From the cell containing the given text, extract its center point as [x, y] coordinate. 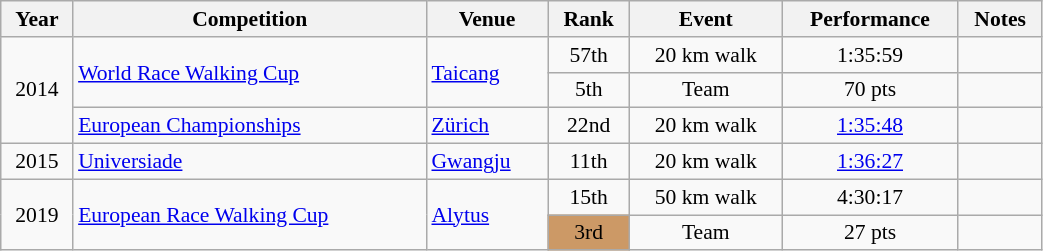
Taicang [486, 72]
Notes [1000, 19]
Year [37, 19]
European Race Walking Cup [250, 214]
World Race Walking Cup [250, 72]
2014 [37, 90]
50 km walk [706, 197]
70 pts [870, 90]
2019 [37, 214]
1:35:48 [870, 126]
5th [589, 90]
Competition [250, 19]
Rank [589, 19]
Alytus [486, 214]
22nd [589, 126]
1:35:59 [870, 55]
European Championships [250, 126]
Venue [486, 19]
15th [589, 197]
Universiade [250, 162]
4:30:17 [870, 197]
27 pts [870, 233]
2015 [37, 162]
Zürich [486, 126]
1:36:27 [870, 162]
Gwangju [486, 162]
Performance [870, 19]
3rd [589, 233]
11th [589, 162]
57th [589, 55]
Event [706, 19]
